Determine the (X, Y) coordinate at the center of the cell enclosing the given text.  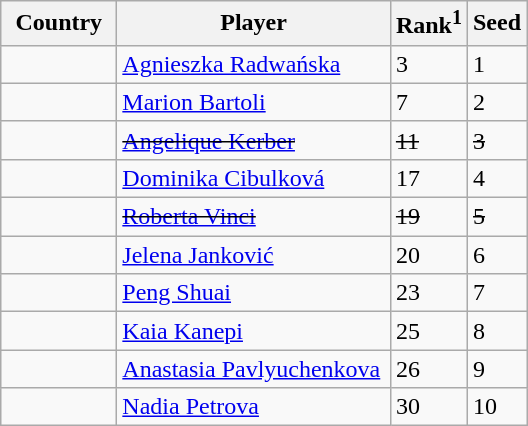
10 (496, 407)
Anastasia Pavlyuchenkova (254, 369)
Rank1 (428, 24)
17 (428, 178)
5 (496, 217)
Angelique Kerber (254, 140)
Player (254, 24)
Roberta Vinci (254, 217)
9 (496, 369)
Seed (496, 24)
8 (496, 331)
Agnieszka Radwańska (254, 64)
6 (496, 255)
Nadia Petrova (254, 407)
2 (496, 102)
Peng Shuai (254, 293)
Country (59, 24)
Dominika Cibulková (254, 178)
20 (428, 255)
4 (496, 178)
11 (428, 140)
Jelena Janković (254, 255)
30 (428, 407)
25 (428, 331)
19 (428, 217)
Marion Bartoli (254, 102)
1 (496, 64)
Kaia Kanepi (254, 331)
23 (428, 293)
26 (428, 369)
